Extract the [x, y] coordinate from the center of the cell holding the provided text.  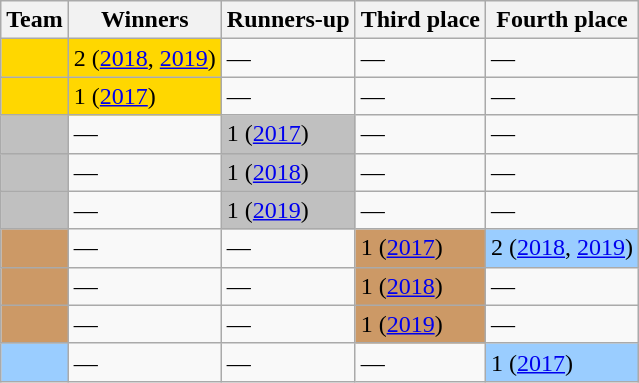
Third place [420, 20]
Winners [144, 20]
Team [35, 20]
Fourth place [562, 20]
Runners-up [288, 20]
